Return the (x, y) coordinate for the center point of the cell that contains the specified text.  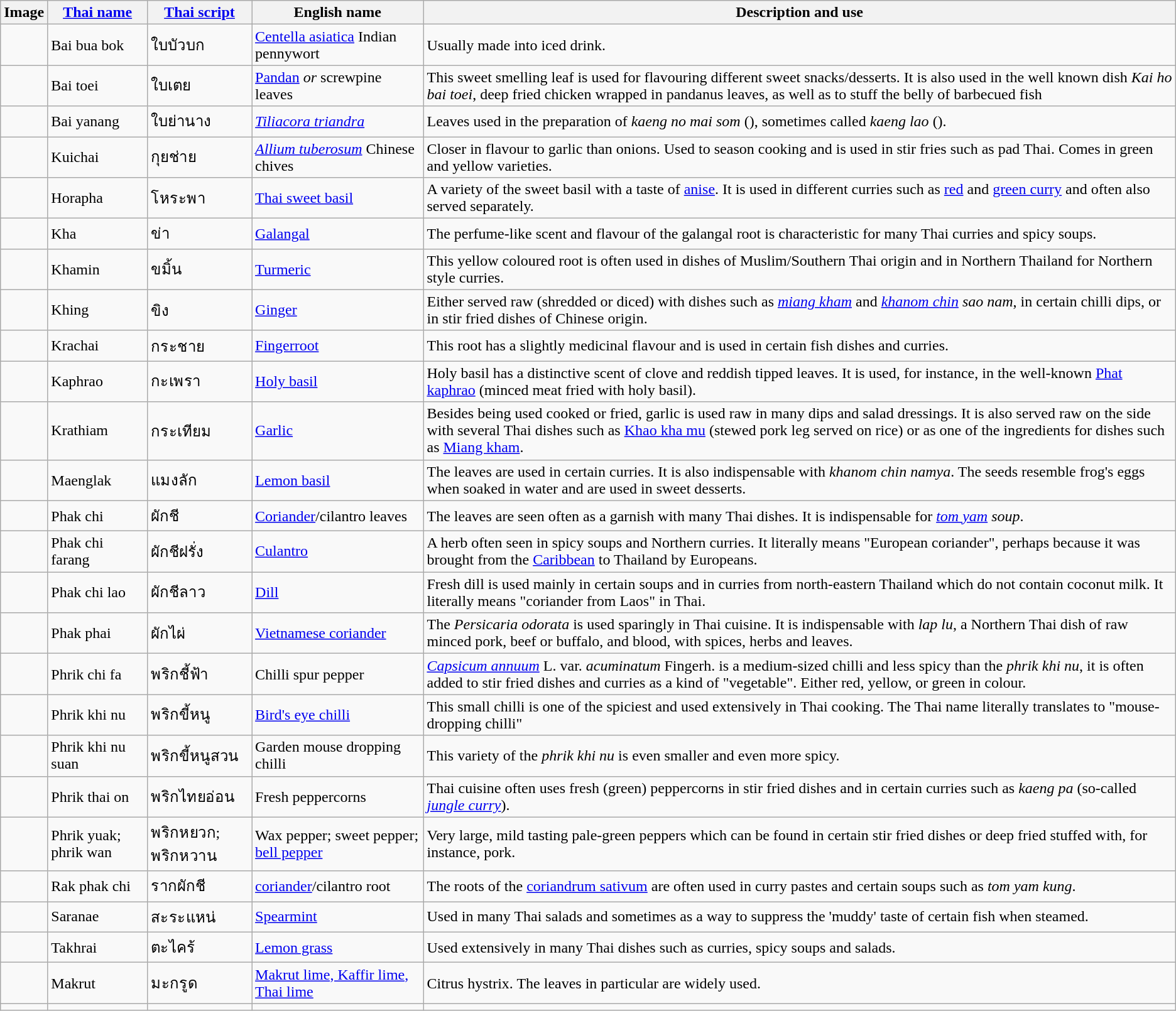
Kaphrao (98, 382)
Lemon grass (338, 947)
Citrus hystrix. The leaves in particular are widely used. (799, 983)
Galangal (338, 234)
Leaves used in the preparation of kaeng no mai som (), sometimes called kaeng lao (). (799, 122)
This yellow coloured root is often used in dishes of Muslim/Southern Thai origin and in Northern Thailand for Northern style curries. (799, 269)
Phak chi lao (98, 593)
ขมิ้น (199, 269)
ผักไผ่ (199, 633)
Thai sweet basil (338, 198)
Bird's eye chilli (338, 715)
This variety of the phrik khi nu is even smaller and even more spicy. (799, 756)
Fingerroot (338, 345)
Coriander/cilantro leaves (338, 516)
Description and use (799, 13)
Fresh peppercorns (338, 796)
Ginger (338, 310)
The leaves are seen often as a garnish with many Thai dishes. It is indispensable for tom yam soup. (799, 516)
Takhrai (98, 947)
Krachai (98, 345)
Bai yanang (98, 122)
Holy basil (338, 382)
สะระแหน่ (199, 917)
Usually made into iced drink. (799, 45)
Phrik chi fa (98, 674)
พริกขี้หนูสวน (199, 756)
Phrik khi nu suan (98, 756)
ตะไคร้ (199, 947)
ใบเตย (199, 85)
Maenglak (98, 480)
Khing (98, 310)
พริกชี้ฟ้า (199, 674)
แมงลัก (199, 480)
This root has a slightly medicinal flavour and is used in certain fish dishes and curries. (799, 345)
Bai bua bok (98, 45)
ใบบัวบก (199, 45)
Bai toei (98, 85)
Phrik khi nu (98, 715)
Very large, mild tasting pale-green peppers which can be found in certain stir fried dishes or deep fried stuffed with, for instance, pork. (799, 844)
ผักชีลาว (199, 593)
Khamin (98, 269)
Saranae (98, 917)
The perfume-like scent and flavour of the galangal root is characteristic for many Thai curries and spicy soups. (799, 234)
กุยช่าย (199, 157)
This small chilli is one of the spiciest and used extensively in Thai cooking. The Thai name literally translates to "mouse-dropping chilli" (799, 715)
Lemon basil (338, 480)
Makrut (98, 983)
พริกหยวก; พริกหวาน (199, 844)
Thai name (98, 13)
Phak chi farang (98, 551)
Rak phak chi (98, 887)
Used extensively in many Thai dishes such as curries, spicy soups and salads. (799, 947)
พริกไทยอ่อน (199, 796)
Spearmint (338, 917)
The roots of the coriandrum sativum are often used in curry pastes and certain soups such as tom yam kung. (799, 887)
Turmeric (338, 269)
Garlic (338, 431)
Krathiam (98, 431)
Centella asiatica Indian pennywort (338, 45)
Used in many Thai salads and sometimes as a way to suppress the 'muddy' taste of certain fish when steamed. (799, 917)
Phrik yuak; phrik wan (98, 844)
ขิง (199, 310)
Wax pepper; sweet pepper; bell pepper (338, 844)
กระชาย (199, 345)
ใบย่านาง (199, 122)
Phak chi (98, 516)
Thai script (199, 13)
พริกขี้หนู (199, 715)
ผักชีฝรั่ง (199, 551)
Tiliacora triandra (338, 122)
Garden mouse dropping chilli (338, 756)
Image (24, 13)
Chilli spur pepper (338, 674)
Horapha (98, 198)
Culantro (338, 551)
มะกรูด (199, 983)
ข่า (199, 234)
Closer in flavour to garlic than onions. Used to season cooking and is used in stir fries such as pad Thai. Comes in green and yellow varieties. (799, 157)
Makrut lime, Kaffir lime, Thai lime (338, 983)
Kha (98, 234)
Thai cuisine often uses fresh (green) peppercorns in stir fried dishes and in certain curries such as kaeng pa (so-called jungle curry). (799, 796)
Pandan or screwpine leaves (338, 85)
coriander/cilantro root (338, 887)
Dill (338, 593)
Vietnamese coriander (338, 633)
โหระพา (199, 198)
กะเพรา (199, 382)
Allium tuberosum Chinese chives (338, 157)
รากผักชี (199, 887)
ผักชี (199, 516)
กระเทียม (199, 431)
Phrik thai on (98, 796)
Kuichai (98, 157)
English name (338, 13)
A variety of the sweet basil with a taste of anise. It is used in different curries such as red and green curry and often also served separately. (799, 198)
Phak phai (98, 633)
